Scan for the cell matching the given text and deliver its (X, Y) coordinate at center. 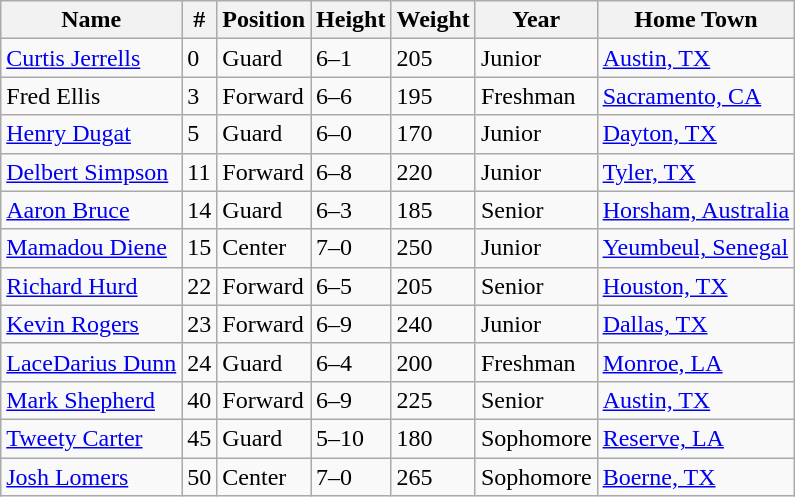
Mamadou Diene (92, 248)
225 (433, 400)
0 (200, 58)
6–3 (351, 210)
6–0 (351, 134)
Fred Ellis (92, 96)
14 (200, 210)
24 (200, 362)
Yeumbeul, Senegal (696, 248)
Delbert Simpson (92, 172)
Dallas, TX (696, 324)
Houston, TX (696, 286)
Josh Lomers (92, 477)
15 (200, 248)
# (200, 20)
23 (200, 324)
200 (433, 362)
50 (200, 477)
3 (200, 96)
Name (92, 20)
180 (433, 438)
Tyler, TX (696, 172)
6–6 (351, 96)
Aaron Bruce (92, 210)
Monroe, LA (696, 362)
6–4 (351, 362)
22 (200, 286)
Mark Shepherd (92, 400)
6–5 (351, 286)
220 (433, 172)
Tweety Carter (92, 438)
Height (351, 20)
265 (433, 477)
240 (433, 324)
Curtis Jerrells (92, 58)
Year (536, 20)
5–10 (351, 438)
6–1 (351, 58)
Home Town (696, 20)
6–8 (351, 172)
LaceDarius Dunn (92, 362)
Richard Hurd (92, 286)
40 (200, 400)
Position (264, 20)
45 (200, 438)
Dayton, TX (696, 134)
Henry Dugat (92, 134)
185 (433, 210)
Boerne, TX (696, 477)
11 (200, 172)
195 (433, 96)
250 (433, 248)
170 (433, 134)
Reserve, LA (696, 438)
Horsham, Australia (696, 210)
Weight (433, 20)
Sacramento, CA (696, 96)
Kevin Rogers (92, 324)
5 (200, 134)
